Extract the [X, Y] coordinate from the center of the cell holding the provided text.  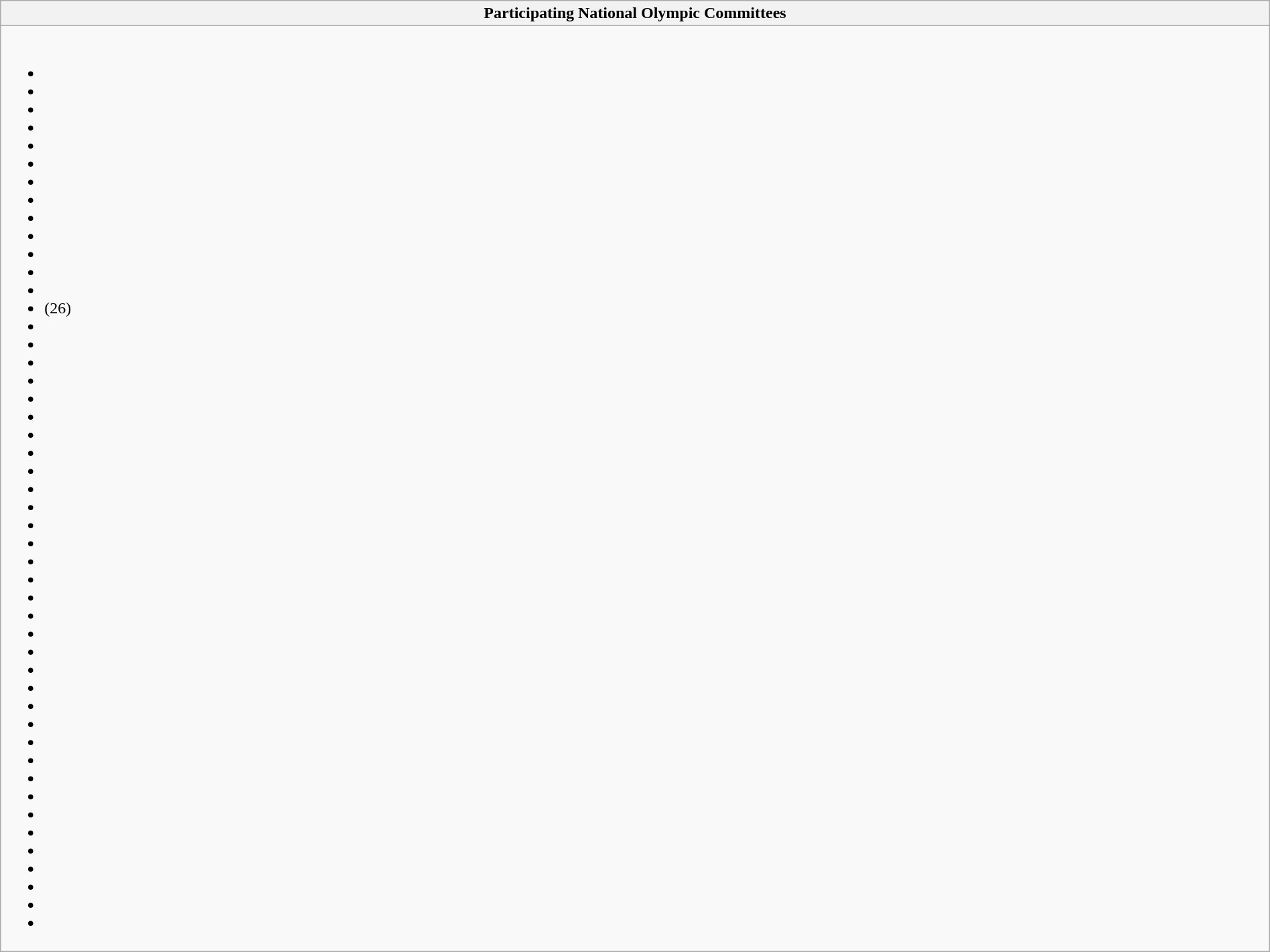
Participating National Olympic Committees [635, 13]
(26) [635, 489]
